Capture the cell that displays the provided text and extract its [x, y] central coordinate. 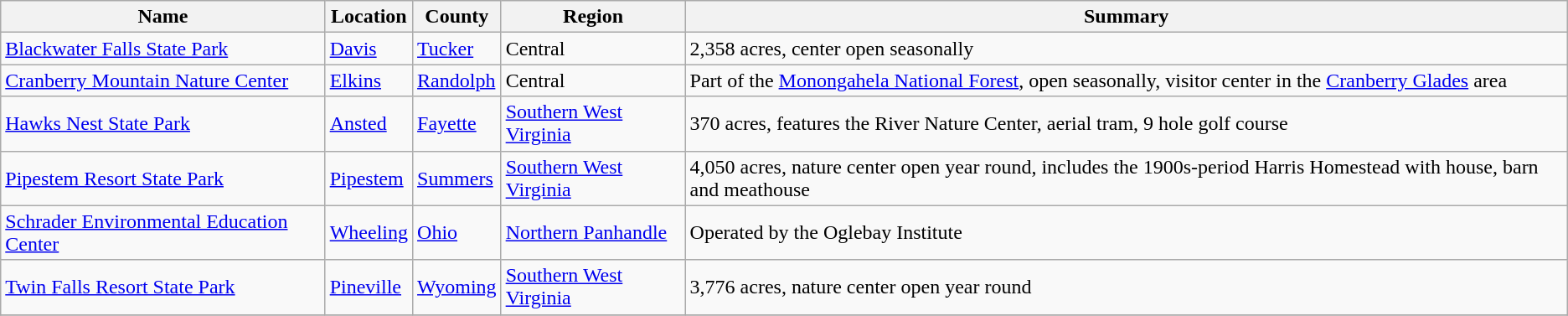
Pipestem [369, 178]
Summary [1126, 17]
Location [369, 17]
2,358 acres, center open seasonally [1126, 49]
Blackwater Falls State Park [162, 49]
Davis [369, 49]
Hawks Nest State Park [162, 124]
Wheeling [369, 233]
Ansted [369, 124]
Northern Panhandle [593, 233]
4,050 acres, nature center open year round, includes the 1900s-period Harris Homestead with house, barn and meathouse [1126, 178]
Tucker [457, 49]
Twin Falls Resort State Park [162, 287]
Ohio [457, 233]
Name [162, 17]
County [457, 17]
Elkins [369, 80]
Randolph [457, 80]
Summers [457, 178]
Fayette [457, 124]
Pipestem Resort State Park [162, 178]
Wyoming [457, 287]
Pineville [369, 287]
Schrader Environmental Education Center [162, 233]
Cranberry Mountain Nature Center [162, 80]
Operated by the Oglebay Institute [1126, 233]
Region [593, 17]
370 acres, features the River Nature Center, aerial tram, 9 hole golf course [1126, 124]
Part of the Monongahela National Forest, open seasonally, visitor center in the Cranberry Glades area [1126, 80]
3,776 acres, nature center open year round [1126, 287]
